Determine the (X, Y) coordinate at the center of the cell enclosing the given text.  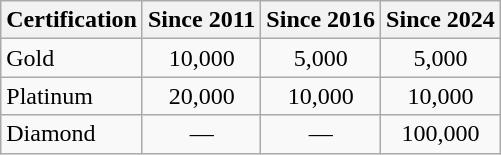
100,000 (441, 134)
Platinum (72, 96)
Since 2016 (321, 20)
Certification (72, 20)
Gold (72, 58)
Since 2024 (441, 20)
Diamond (72, 134)
Since 2011 (201, 20)
20,000 (201, 96)
